Return [X, Y] of the center of cell containing provided text 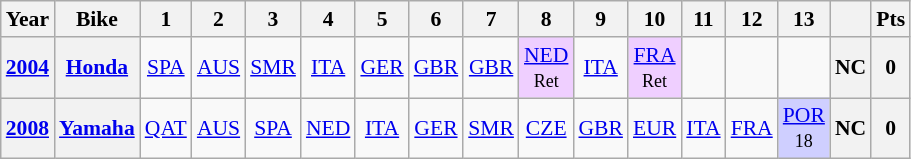
5 [382, 19]
FRA [752, 128]
Bike [97, 19]
1 [166, 19]
6 [436, 19]
13 [804, 19]
7 [491, 19]
Yamaha [97, 128]
Pts [890, 19]
10 [654, 19]
8 [546, 19]
2004 [28, 68]
2008 [28, 128]
11 [703, 19]
QAT [166, 128]
2 [218, 19]
EUR [654, 128]
NEDRet [546, 68]
4 [328, 19]
Year [28, 19]
CZE [546, 128]
3 [273, 19]
NED [328, 128]
9 [600, 19]
Honda [97, 68]
FRARet [654, 68]
POR18 [804, 128]
12 [752, 19]
